Locate the cell with the specified text and output its (x, y) center coordinate. 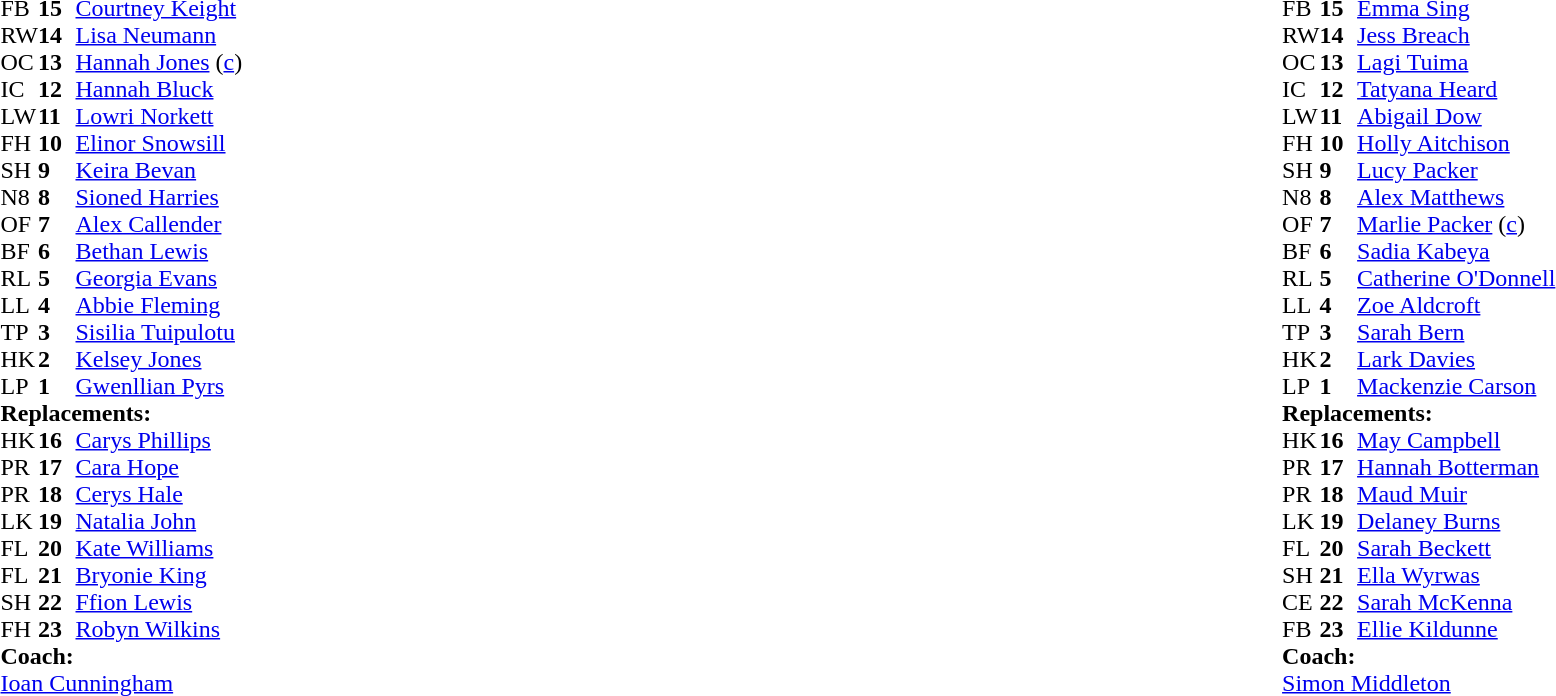
Carys Phillips (160, 440)
Abbie Fleming (160, 306)
Lowri Norkett (160, 116)
Ffion Lewis (160, 602)
Kelsey Jones (160, 360)
Cerys Hale (160, 494)
Sadia Kabeya (1456, 252)
Zoe Aldcroft (1456, 306)
FB (1301, 630)
Ellie Kildunne (1456, 630)
Gwenllian Pyrs (160, 386)
Georgia Evans (160, 278)
Maud Muir (1456, 494)
Sisilia Tuipulotu (160, 332)
Elinor Snowsill (160, 144)
Abigail Dow (1456, 116)
Lagi Tuima (1456, 62)
Sarah Bern (1456, 332)
Sarah Beckett (1456, 548)
Cara Hope (160, 468)
Marlie Packer (c) (1456, 224)
Lucy Packer (1456, 170)
Catherine O'Donnell (1456, 278)
Hannah Jones (c) (160, 62)
Tatyana Heard (1456, 90)
Keira Bevan (160, 170)
Alex Matthews (1456, 198)
Natalia John (160, 522)
Sioned Harries (160, 198)
Jess Breach (1456, 36)
May Campbell (1456, 440)
Lisa Neumann (160, 36)
CE (1301, 602)
Hannah Bluck (160, 90)
Hannah Botterman (1456, 468)
Mackenzie Carson (1456, 386)
Alex Callender (160, 224)
Sarah McKenna (1456, 602)
Ella Wyrwas (1456, 576)
Delaney Burns (1456, 522)
Kate Williams (160, 548)
Bethan Lewis (160, 252)
Lark Davies (1456, 360)
Holly Aitchison (1456, 144)
Bryonie King (160, 576)
Robyn Wilkins (160, 630)
